Scan for the cell matching the given text and deliver its [X, Y] coordinate at center. 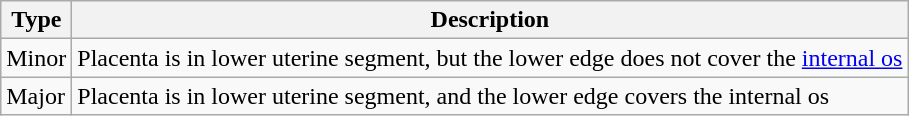
Major [36, 96]
Minor [36, 58]
Type [36, 20]
Placenta is in lower uterine segment, but the lower edge does not cover the internal os [490, 58]
Placenta is in lower uterine segment, and the lower edge covers the internal os [490, 96]
Description [490, 20]
